Detect which cell encompasses the target text, then output its (X, Y) center coordinate. 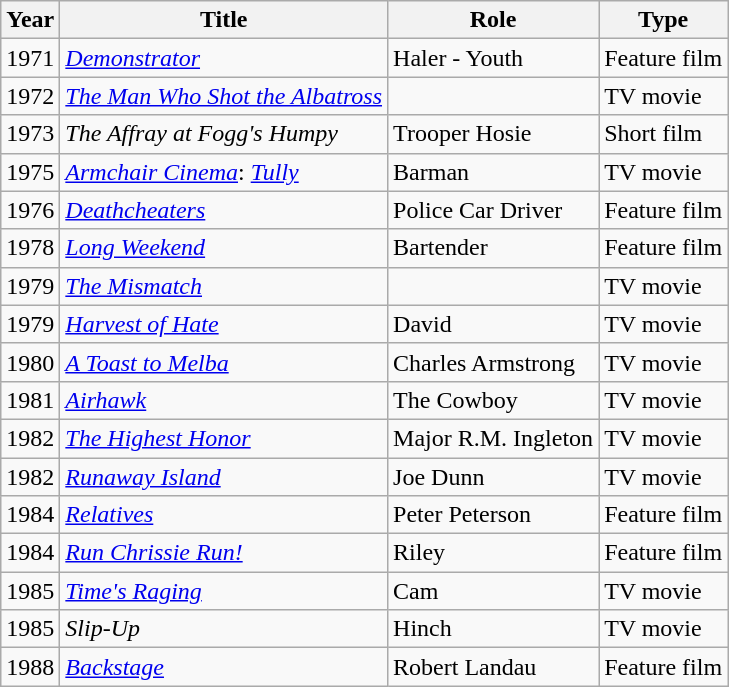
Riley (494, 553)
Backstage (224, 667)
Run Chrissie Run! (224, 553)
Barman (494, 172)
1973 (30, 134)
1971 (30, 58)
Demonstrator (224, 58)
Haler - Youth (494, 58)
Joe Dunn (494, 477)
The Highest Honor (224, 438)
David (494, 324)
Bartender (494, 248)
Police Car Driver (494, 210)
1975 (30, 172)
Robert Landau (494, 667)
Long Weekend (224, 248)
Major R.M. Ingleton (494, 438)
Deathcheaters (224, 210)
Runaway Island (224, 477)
Role (494, 20)
The Mismatch (224, 286)
1972 (30, 96)
The Cowboy (494, 400)
Year (30, 20)
Type (664, 20)
Short film (664, 134)
1978 (30, 248)
Hinch (494, 629)
Harvest of Hate (224, 324)
Title (224, 20)
A Toast to Melba (224, 362)
The Man Who Shot the Albatross (224, 96)
Charles Armstrong (494, 362)
Peter Peterson (494, 515)
Relatives (224, 515)
1976 (30, 210)
Armchair Cinema: Tully (224, 172)
Time's Raging (224, 591)
1981 (30, 400)
Cam (494, 591)
1980 (30, 362)
Slip-Up (224, 629)
Trooper Hosie (494, 134)
Airhawk (224, 400)
The Affray at Fogg's Humpy (224, 134)
1988 (30, 667)
